Search for the cell housing the specified text and yield its (X, Y) center coordinate. 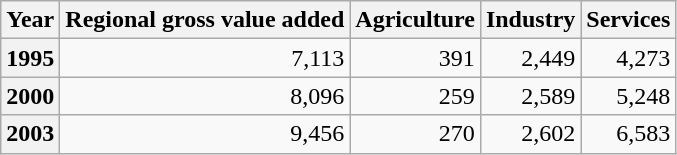
8,096 (205, 96)
Industry (530, 20)
5,248 (628, 96)
9,456 (205, 134)
2000 (30, 96)
Agriculture (416, 20)
2,589 (530, 96)
7,113 (205, 58)
1995 (30, 58)
6,583 (628, 134)
259 (416, 96)
391 (416, 58)
2003 (30, 134)
Services (628, 20)
2,602 (530, 134)
270 (416, 134)
4,273 (628, 58)
Regional gross value added (205, 20)
Year (30, 20)
2,449 (530, 58)
